Return the [X, Y] coordinate for the center point of the cell that contains the specified text.  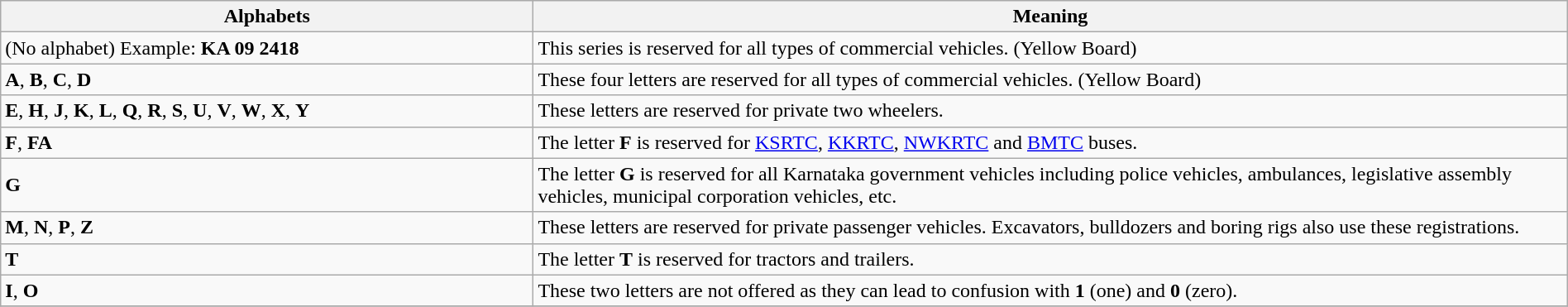
These letters are reserved for private passenger vehicles. Excavators, bulldozers and boring rigs also use these registrations. [1050, 228]
A, B, C, D [267, 79]
These two letters are not offered as they can lead to confusion with 1 (one) and 0 (zero). [1050, 290]
E, H, J, K, L, Q, R, S, U, V, W, X, Y [267, 111]
The letter F is reserved for KSRTC, KKRTC, NWKRTC and BMTC buses. [1050, 142]
F, FA [267, 142]
This series is reserved for all types of commercial vehicles. (Yellow Board) [1050, 48]
The letter T is reserved for tractors and trailers. [1050, 259]
I, O [267, 290]
Alphabets [267, 17]
(No alphabet) Example: KA 09 2418 [267, 48]
These letters are reserved for private two wheelers. [1050, 111]
M, N, P, Z [267, 228]
These four letters are reserved for all types of commercial vehicles. (Yellow Board) [1050, 79]
T [267, 259]
G [267, 185]
Meaning [1050, 17]
